Detect which cell encompasses the target text, then output its (X, Y) center coordinate. 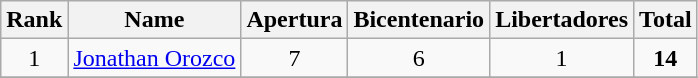
Apertura (294, 20)
Rank (34, 20)
6 (419, 58)
Libertadores (562, 20)
7 (294, 58)
Name (154, 20)
Total (666, 20)
14 (666, 58)
Bicentenario (419, 20)
Jonathan Orozco (154, 58)
